Extract the [X, Y] coordinate from the center of the cell holding the provided text.  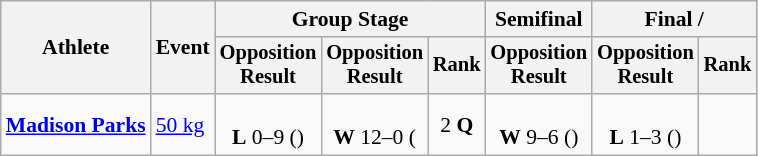
W 9–6 () [538, 124]
L 1–3 () [646, 124]
W 12–0 ( [374, 124]
2 Q [457, 124]
Group Stage [350, 19]
Athlete [76, 48]
Final / [674, 19]
50 kg [183, 124]
Madison Parks [76, 124]
Semifinal [538, 19]
L 0–9 () [268, 124]
Event [183, 48]
